Identify which cell holds the provided text, then report its [X, Y] central coordinate. 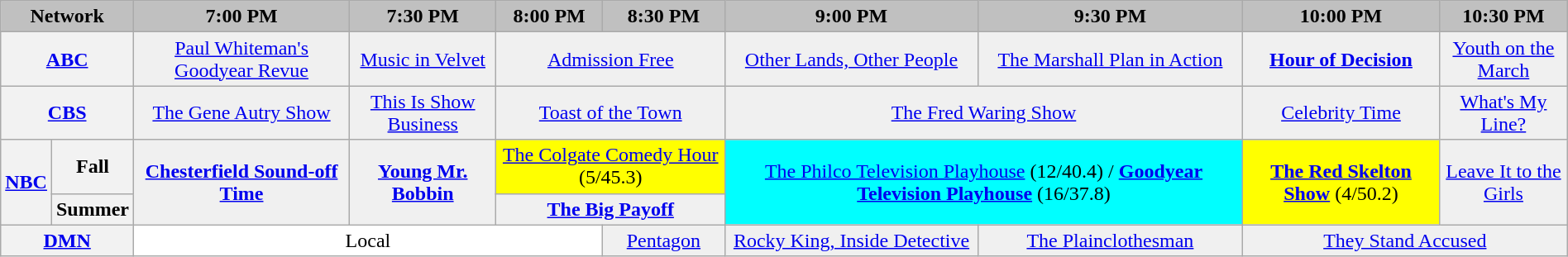
The Big Payoff [610, 209]
Fall [93, 167]
7:00 PM [241, 17]
Other Lands, Other People [852, 59]
Celebrity Time [1341, 112]
10:30 PM [1503, 17]
7:30 PM [423, 17]
Youth on the March [1503, 59]
Admission Free [610, 59]
ABC [68, 59]
Toast of the Town [610, 112]
The Gene Autry Show [241, 112]
Summer [93, 209]
The Philco Television Playhouse (12/40.4) / Goodyear Television Playhouse (16/37.8) [984, 182]
What's My Line? [1503, 112]
Leave It to the Girls [1503, 182]
This Is Show Business [423, 112]
8:30 PM [663, 17]
The Colgate Comedy Hour (5/45.3) [610, 167]
NBC [26, 182]
Chesterfield Sound-off Time [241, 182]
Music in Velvet [423, 59]
They Stand Accused [1404, 240]
CBS [68, 112]
Pentagon [663, 240]
9:30 PM [1110, 17]
10:00 PM [1341, 17]
Young Mr. Bobbin [423, 182]
Paul Whiteman's Goodyear Revue [241, 59]
8:00 PM [549, 17]
The Plainclothesman [1110, 240]
Network [68, 17]
The Red Skelton Show (4/50.2) [1341, 182]
Rocky King, Inside Detective [852, 240]
The Marshall Plan in Action [1110, 59]
DMN [68, 240]
9:00 PM [852, 17]
The Fred Waring Show [984, 112]
Local [369, 240]
Hour of Decision [1341, 59]
